For the text-containing cell, return its midpoint in (X, Y) coordinate format. 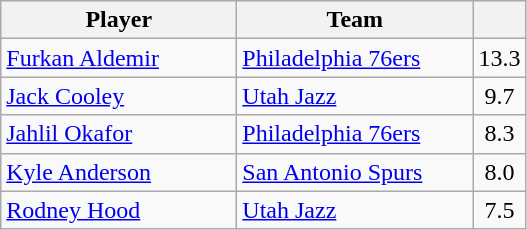
Jack Cooley (119, 96)
9.7 (500, 96)
Jahlil Okafor (119, 134)
San Antonio Spurs (355, 172)
Rodney Hood (119, 210)
Furkan Aldemir (119, 58)
8.0 (500, 172)
Kyle Anderson (119, 172)
7.5 (500, 210)
Team (355, 20)
Player (119, 20)
8.3 (500, 134)
13.3 (500, 58)
